Return the [X, Y] coordinate for the center point of the cell that contains the specified text.  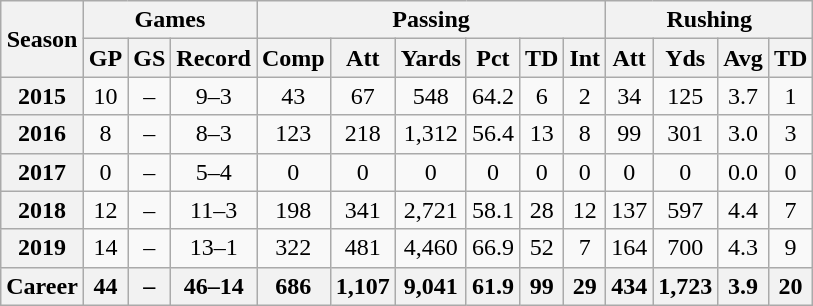
Record [214, 58]
3.9 [744, 286]
43 [293, 96]
2019 [42, 248]
2016 [42, 134]
700 [686, 248]
34 [630, 96]
Rushing [710, 20]
1,107 [362, 286]
6 [541, 96]
Career [42, 286]
GS [150, 58]
597 [686, 210]
Games [170, 20]
44 [105, 286]
67 [362, 96]
14 [105, 248]
Int [585, 58]
2 [585, 96]
322 [293, 248]
3.7 [744, 96]
1 [790, 96]
20 [790, 286]
164 [630, 248]
66.9 [492, 248]
1,723 [686, 286]
301 [686, 134]
125 [686, 96]
3 [790, 134]
61.9 [492, 286]
Avg [744, 58]
56.4 [492, 134]
5–4 [214, 172]
Pct [492, 58]
2,721 [430, 210]
4.3 [744, 248]
137 [630, 210]
2018 [42, 210]
58.1 [492, 210]
13 [541, 134]
GP [105, 58]
8–3 [214, 134]
10 [105, 96]
Comp [293, 58]
46–14 [214, 286]
218 [362, 134]
11–3 [214, 210]
4.4 [744, 210]
Passing [430, 20]
686 [293, 286]
29 [585, 286]
2015 [42, 96]
9 [790, 248]
341 [362, 210]
123 [293, 134]
198 [293, 210]
481 [362, 248]
Yards [430, 58]
13–1 [214, 248]
9–3 [214, 96]
Yds [686, 58]
9,041 [430, 286]
3.0 [744, 134]
2017 [42, 172]
4,460 [430, 248]
0.0 [744, 172]
548 [430, 96]
28 [541, 210]
Season [42, 39]
52 [541, 248]
434 [630, 286]
64.2 [492, 96]
1,312 [430, 134]
